Search for the cell housing the specified text and yield its (X, Y) center coordinate. 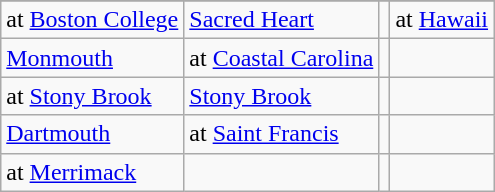
Monmouth (92, 58)
at Boston College (92, 20)
at Coastal Carolina (282, 58)
Sacred Heart (282, 20)
at Saint Francis (282, 134)
Dartmouth (92, 134)
at Stony Brook (92, 96)
at Merrimack (92, 172)
Stony Brook (282, 96)
at Hawaii (442, 20)
